Scan for the cell matching the given text and deliver its [X, Y] coordinate at center. 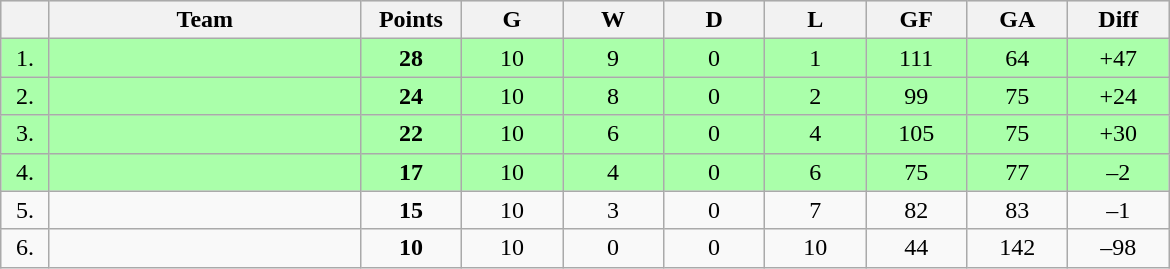
2 [816, 96]
Diff [1118, 20]
+24 [1118, 96]
2. [26, 96]
17 [410, 172]
9 [612, 58]
1. [26, 58]
1 [816, 58]
GA [1018, 20]
111 [916, 58]
105 [916, 134]
3 [612, 210]
Team [204, 20]
+30 [1118, 134]
3. [26, 134]
4. [26, 172]
28 [410, 58]
24 [410, 96]
7 [816, 210]
G [512, 20]
22 [410, 134]
83 [1018, 210]
142 [1018, 248]
82 [916, 210]
64 [1018, 58]
44 [916, 248]
15 [410, 210]
6. [26, 248]
5. [26, 210]
W [612, 20]
+47 [1118, 58]
8 [612, 96]
–2 [1118, 172]
–98 [1118, 248]
77 [1018, 172]
99 [916, 96]
L [816, 20]
D [714, 20]
–1 [1118, 210]
GF [916, 20]
Points [410, 20]
